Extract the (X, Y) coordinate from the center of the cell holding the provided text.  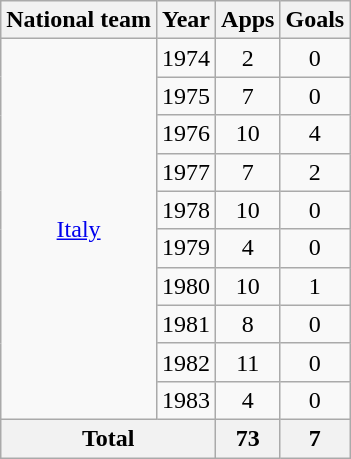
1977 (186, 172)
Italy (79, 230)
1983 (186, 400)
1978 (186, 210)
1976 (186, 134)
1974 (186, 58)
Apps (248, 20)
National team (79, 20)
Goals (315, 20)
1 (315, 286)
11 (248, 362)
1980 (186, 286)
1981 (186, 324)
Total (108, 438)
8 (248, 324)
1979 (186, 248)
Year (186, 20)
73 (248, 438)
1975 (186, 96)
1982 (186, 362)
